Scan for the cell matching the given text and deliver its [X, Y] coordinate at center. 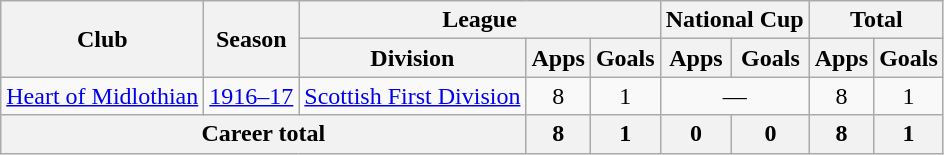
Division [412, 58]
Club [102, 39]
League [480, 20]
National Cup [734, 20]
Scottish First Division [412, 96]
Heart of Midlothian [102, 96]
1916–17 [252, 96]
Season [252, 39]
Total [876, 20]
— [734, 96]
Career total [264, 134]
